Identify which cell holds the provided text, then report its [X, Y] central coordinate. 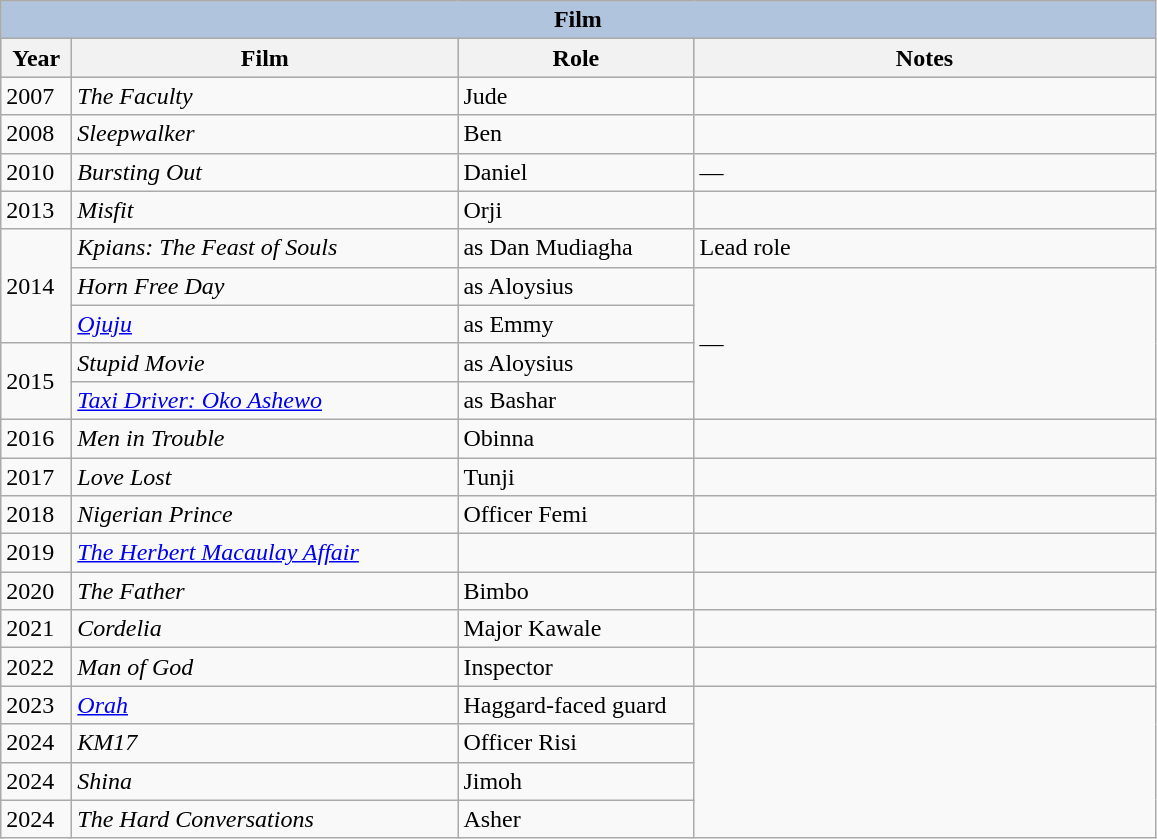
2017 [36, 477]
Love Lost [265, 477]
Asher [576, 819]
The Herbert Macaulay Affair [265, 553]
Man of God [265, 667]
The Father [265, 591]
Horn Free Day [265, 286]
Inspector [576, 667]
Taxi Driver: Oko Ashewo [265, 400]
Misfit [265, 210]
KM17 [265, 743]
2016 [36, 438]
The Hard Conversations [265, 819]
Kpians: The Feast of Souls [265, 248]
Jude [576, 96]
Role [576, 58]
Haggard-faced guard [576, 705]
2010 [36, 172]
2018 [36, 515]
Tunji [576, 477]
Lead role [924, 248]
The Faculty [265, 96]
2015 [36, 381]
as Emmy [576, 324]
Major Kawale [576, 629]
Officer Femi [576, 515]
Notes [924, 58]
Sleepwalker [265, 134]
Year [36, 58]
Orji [576, 210]
as Dan Mudiagha [576, 248]
Ojuju [265, 324]
2019 [36, 553]
Bimbo [576, 591]
Men in Trouble [265, 438]
2020 [36, 591]
Officer Risi [576, 743]
2007 [36, 96]
2008 [36, 134]
Shina [265, 781]
Ben [576, 134]
Bursting Out [265, 172]
Obinna [576, 438]
2014 [36, 286]
as Bashar [576, 400]
Jimoh [576, 781]
2013 [36, 210]
Daniel [576, 172]
Nigerian Prince [265, 515]
Orah [265, 705]
Cordelia [265, 629]
Stupid Movie [265, 362]
2022 [36, 667]
2021 [36, 629]
2023 [36, 705]
